Search for the cell housing the specified text and yield its (X, Y) center coordinate. 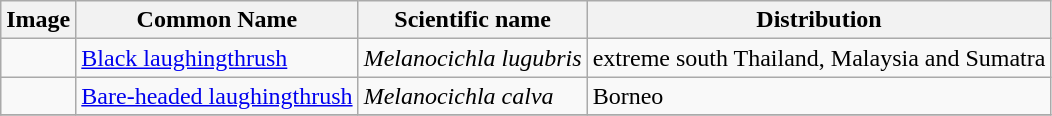
Common Name (217, 20)
Melanocichla lugubris (472, 58)
extreme south Thailand, Malaysia and Sumatra (819, 58)
Distribution (819, 20)
Scientific name (472, 20)
Image (38, 20)
Black laughingthrush (217, 58)
Borneo (819, 96)
Bare-headed laughingthrush (217, 96)
Melanocichla calva (472, 96)
